Determine the [x, y] coordinate at the center of the cell enclosing the given text.  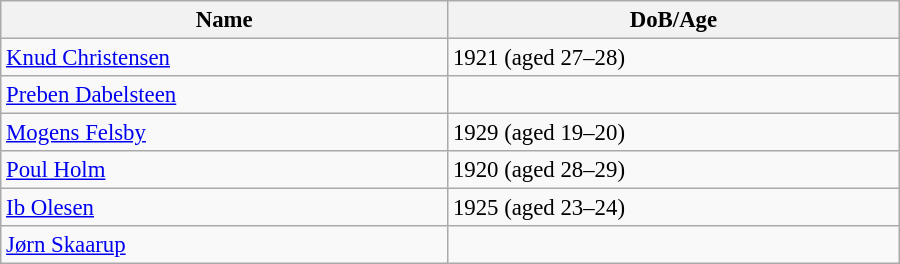
Ib Olesen [224, 208]
DoB/Age [674, 20]
Name [224, 20]
Jørn Skaarup [224, 245]
1920 (aged 28–29) [674, 170]
1929 (aged 19–20) [674, 133]
Mogens Felsby [224, 133]
1925 (aged 23–24) [674, 208]
Knud Christensen [224, 58]
1921 (aged 27–28) [674, 58]
Preben Dabelsteen [224, 95]
Poul Holm [224, 170]
